Extract the (x, y) coordinate from the center of the cell holding the provided text.  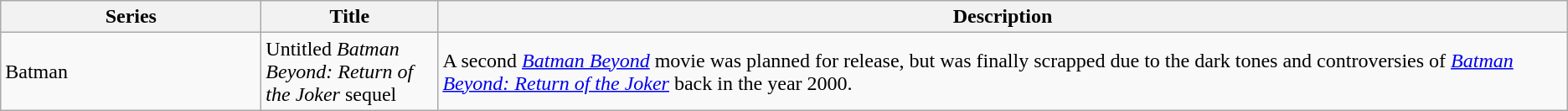
Title (350, 17)
Description (1003, 17)
Batman (131, 71)
Series (131, 17)
Untitled Batman Beyond: Return of the Joker sequel (350, 71)
